Identify which cell holds the provided text, then report its [x, y] central coordinate. 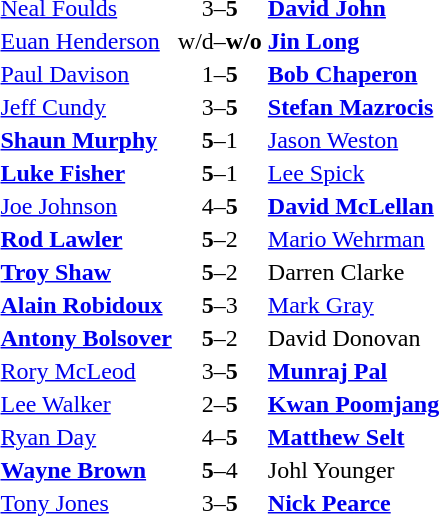
1–5 [220, 74]
2–5 [220, 404]
w/d–w/o [220, 41]
5–4 [220, 470]
5–3 [220, 305]
